Pinpoint the cell where the given text exists, returning its [X, Y] midpoint coordinate. 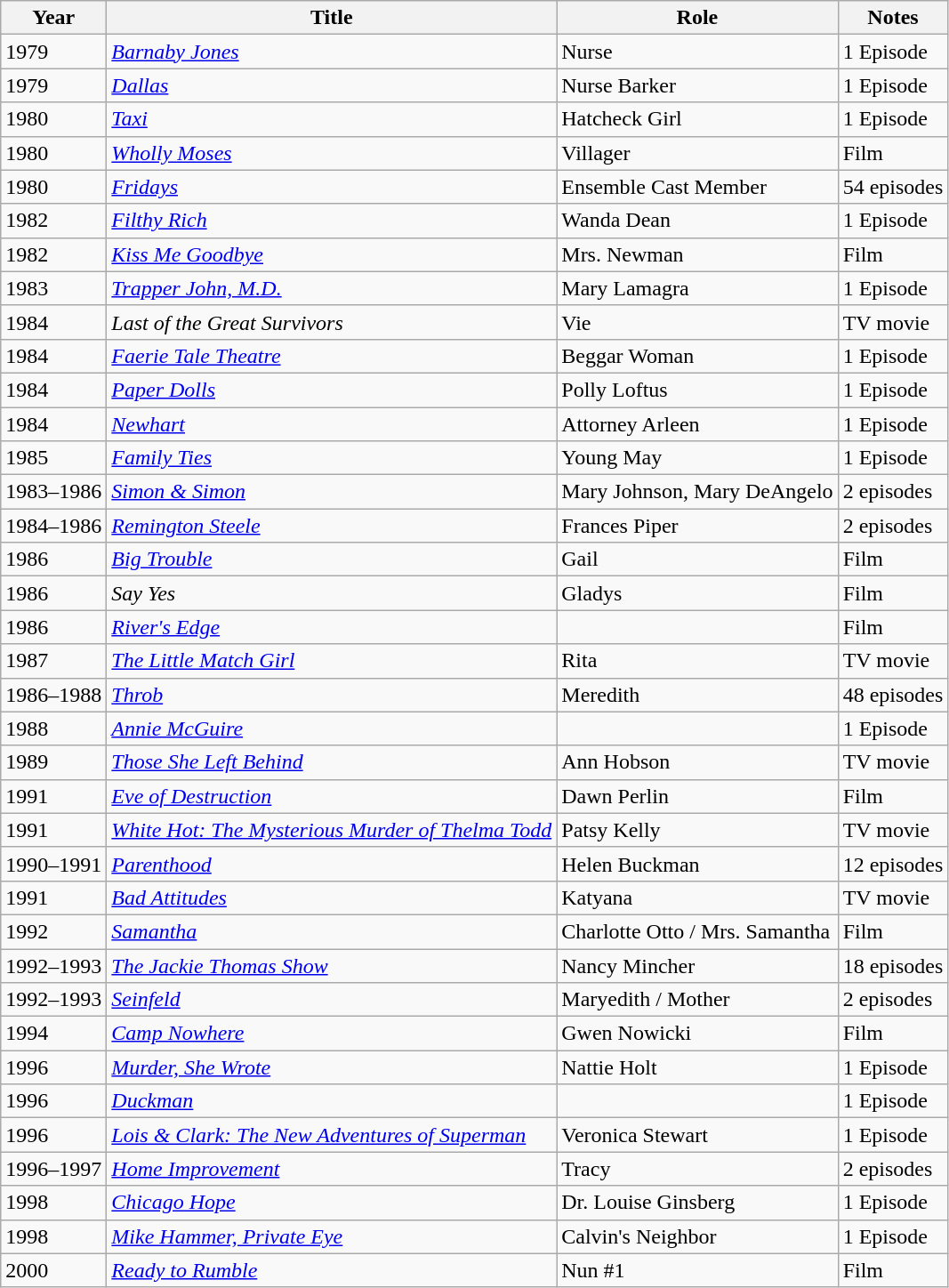
Young May [697, 458]
Dr. Louise Ginsberg [697, 1203]
The Little Match Girl [332, 661]
Vie [697, 322]
Gladys [697, 593]
Nurse [697, 52]
Those She Left Behind [332, 762]
Tracy [697, 1169]
Patsy Kelly [697, 830]
Camp Nowhere [332, 1034]
1986–1988 [53, 695]
48 episodes [893, 695]
Annie McGuire [332, 729]
1994 [53, 1034]
54 episodes [893, 187]
Big Trouble [332, 559]
1987 [53, 661]
Samantha [332, 931]
Parenthood [332, 864]
1985 [53, 458]
Nattie Holt [697, 1067]
Wanda Dean [697, 221]
Last of the Great Survivors [332, 322]
1983 [53, 288]
Home Improvement [332, 1169]
Say Yes [332, 593]
Family Ties [332, 458]
1992 [53, 931]
Ready to Rumble [332, 1270]
Fridays [332, 187]
1989 [53, 762]
Barnaby Jones [332, 52]
Gwen Nowicki [697, 1034]
Mary Lamagra [697, 288]
Helen Buckman [697, 864]
Faerie Tale Theatre [332, 356]
Polly Loftus [697, 390]
Attorney Arleen [697, 424]
Mrs. Newman [697, 254]
Rita [697, 661]
1990–1991 [53, 864]
The Jackie Thomas Show [332, 965]
Paper Dolls [332, 390]
Dallas [332, 85]
Beggar Woman [697, 356]
1984–1986 [53, 526]
Gail [697, 559]
River's Edge [332, 627]
Ensemble Cast Member [697, 187]
White Hot: The Mysterious Murder of Thelma Todd [332, 830]
Remington Steele [332, 526]
Katyana [697, 898]
1988 [53, 729]
Villager [697, 153]
Meredith [697, 695]
Mary Johnson, Mary DeAngelo [697, 492]
18 episodes [893, 965]
Nancy Mincher [697, 965]
Lois & Clark: The New Adventures of Superman [332, 1135]
Dawn Perlin [697, 796]
Maryedith / Mother [697, 1000]
Eve of Destruction [332, 796]
Newhart [332, 424]
Nurse Barker [697, 85]
Nun #1 [697, 1270]
Kiss Me Goodbye [332, 254]
Taxi [332, 119]
Simon & Simon [332, 492]
Veronica Stewart [697, 1135]
Hatcheck Girl [697, 119]
2000 [53, 1270]
Seinfeld [332, 1000]
Notes [893, 18]
Filthy Rich [332, 221]
Ann Hobson [697, 762]
Role [697, 18]
Throb [332, 695]
Mike Hammer, Private Eye [332, 1236]
Bad Attitudes [332, 898]
12 episodes [893, 864]
Wholly Moses [332, 153]
Title [332, 18]
1996–1997 [53, 1169]
Charlotte Otto / Mrs. Samantha [697, 931]
Chicago Hope [332, 1203]
Murder, She Wrote [332, 1067]
Duckman [332, 1101]
Calvin's Neighbor [697, 1236]
Trapper John, M.D. [332, 288]
1983–1986 [53, 492]
Frances Piper [697, 526]
Year [53, 18]
